Detect which cell encompasses the target text, then output its (x, y) center coordinate. 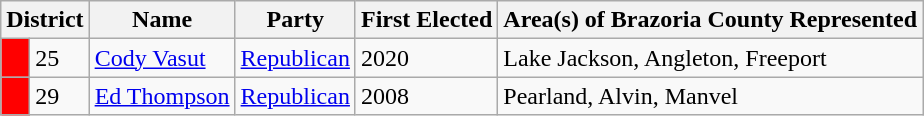
District (45, 20)
Ed Thompson (162, 96)
First Elected (426, 20)
2020 (426, 58)
Party (295, 20)
Pearland, Alvin, Manvel (710, 96)
29 (60, 96)
25 (60, 58)
Name (162, 20)
Area(s) of Brazoria County Represented (710, 20)
Cody Vasut (162, 58)
Lake Jackson, Angleton, Freeport (710, 58)
2008 (426, 96)
